Scan for the cell matching the given text and deliver its [X, Y] coordinate at center. 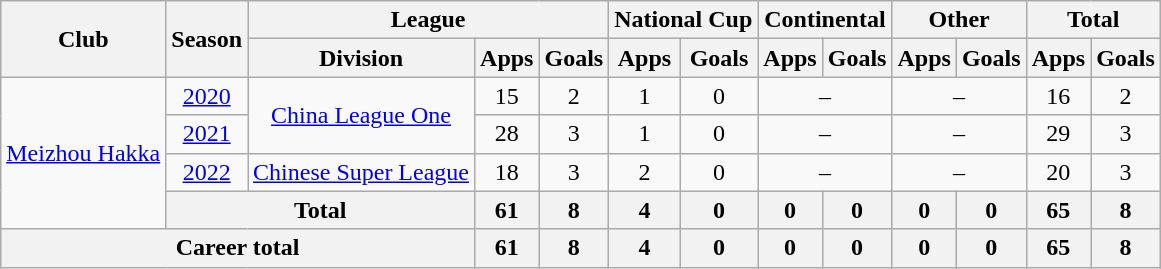
2022 [207, 172]
2021 [207, 134]
28 [507, 134]
Career total [238, 248]
2020 [207, 96]
Division [362, 58]
15 [507, 96]
16 [1058, 96]
China League One [362, 115]
29 [1058, 134]
18 [507, 172]
20 [1058, 172]
National Cup [684, 20]
League [428, 20]
Continental [825, 20]
Meizhou Hakka [84, 153]
Other [959, 20]
Club [84, 39]
Season [207, 39]
Chinese Super League [362, 172]
